Provide the (X, Y) coordinate of the cell's center where the given text is located.  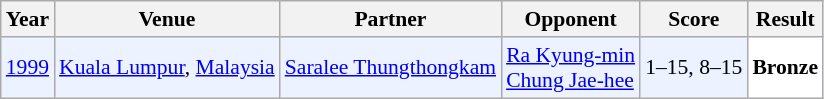
Saralee Thungthongkam (390, 68)
Venue (167, 19)
1–15, 8–15 (694, 68)
Result (785, 19)
1999 (28, 68)
Bronze (785, 68)
Year (28, 19)
Kuala Lumpur, Malaysia (167, 68)
Ra Kyung-min Chung Jae-hee (570, 68)
Score (694, 19)
Partner (390, 19)
Opponent (570, 19)
